From the cell containing the given text, extract its center point as [x, y] coordinate. 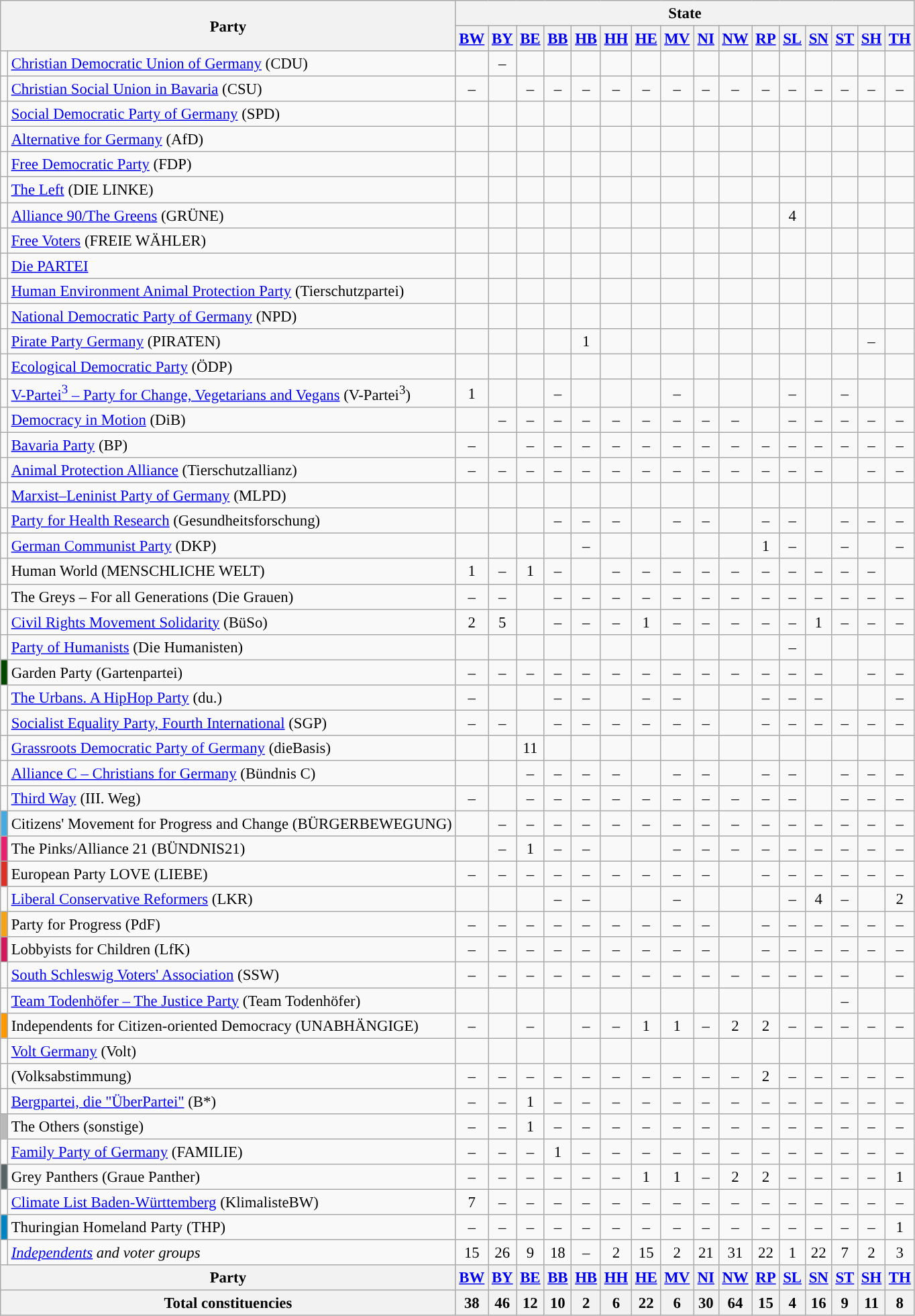
Garden Party (Gartenpartei) [231, 672]
Die PARTEI [231, 266]
Animal Protection Alliance (Tierschutzallianz) [231, 470]
The Greys – For all Generations (Die Grauen) [231, 597]
Liberal Conservative Reformers (LKR) [231, 899]
Christian Democratic Union of Germany (CDU) [231, 64]
South Schleswig Voters' Association (SSW) [231, 975]
5 [502, 622]
The Left (DIE LINKE) [231, 190]
10 [558, 1303]
Independents for Citizen-oriented Democracy (UNABHÄNGIGE) [231, 1025]
3 [900, 1253]
Free Democratic Party (FDP) [231, 164]
31 [735, 1253]
Party of Humanists (Die Humanisten) [231, 647]
18 [558, 1253]
Democracy in Motion (DiB) [231, 420]
Citizens' Movement for Progress and Change (BÜRGERBEWEGUNG) [231, 824]
Grassroots Democratic Party of Germany (dieBasis) [231, 748]
Civil Rights Movement Solidarity (BüSo) [231, 622]
Human World (MENSCHLICHE WELT) [231, 572]
26 [502, 1253]
12 [530, 1303]
The Urbans. A HipHop Party (du.) [231, 698]
European Party LOVE (LIEBE) [231, 874]
30 [706, 1303]
38 [472, 1303]
V-Partei3 – Party for Change, Vegetarians and Vegans (V-Partei3) [231, 393]
The Others (sonstige) [231, 1127]
National Democratic Party of Germany (NPD) [231, 316]
Thuringian Homeland Party (THP) [231, 1227]
Bavaria Party (BP) [231, 446]
Human Environment Animal Protection Party (Tierschutzpartei) [231, 291]
German Communist Party (DKP) [231, 546]
Grey Panthers (Graue Panther) [231, 1177]
Free Voters (FREIE WÄHLER) [231, 240]
Social Democratic Party of Germany (SPD) [231, 114]
Team Todenhöfer – The Justice Party (Team Todenhöfer) [231, 1001]
Independents and voter groups [231, 1253]
Alliance 90/The Greens (GRÜNE) [231, 215]
16 [818, 1303]
Ecological Democratic Party (ÖDP) [231, 366]
Bergpartei, die "ÜberPartei" (B*) [231, 1101]
Pirate Party Germany (PIRATEN) [231, 342]
The Pinks/Alliance 21 (BÜNDNIS21) [231, 849]
State [685, 13]
8 [900, 1303]
Lobbyists for Children (LfK) [231, 950]
Marxist–Leninist Party of Germany (MLPD) [231, 496]
Christian Social Union in Bavaria (CSU) [231, 89]
Climate List Baden-Württemberg (KlimalisteBW) [231, 1202]
64 [735, 1303]
Family Party of Germany (FAMILIE) [231, 1152]
(Volksabstimmung) [231, 1076]
46 [502, 1303]
Alliance C – Christians for Germany (Bündnis C) [231, 773]
Third Way (III. Weg) [231, 799]
Total constituencies [228, 1303]
Alternative for Germany (AfD) [231, 140]
21 [706, 1253]
Party for Progress (PdF) [231, 925]
Socialist Equality Party, Fourth International (SGP) [231, 723]
Volt Germany (Volt) [231, 1051]
Party for Health Research (Gesundheitsforschung) [231, 521]
